Capture the cell that displays the provided text and extract its (x, y) central coordinate. 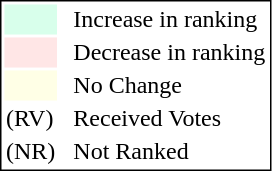
(RV) (30, 119)
Decrease in ranking (170, 53)
Not Ranked (170, 151)
Received Votes (170, 119)
(NR) (30, 151)
No Change (170, 85)
Increase in ranking (170, 19)
